Determine the [X, Y] coordinate at the center of the cell enclosing the given text.  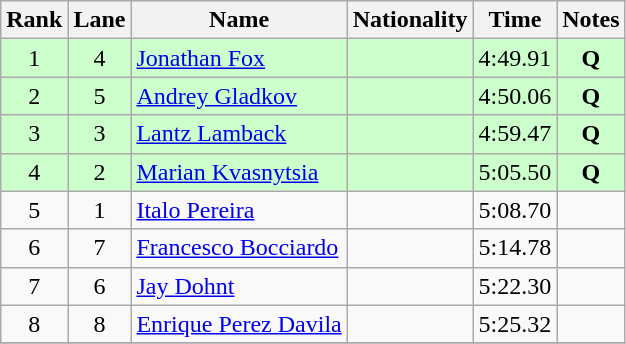
Francesco Bocciardo [239, 248]
5:05.50 [515, 172]
Lane [100, 20]
4:49.91 [515, 58]
4:59.47 [515, 134]
Marian Kvasnytsia [239, 172]
Rank [34, 20]
Name [239, 20]
Italo Pereira [239, 210]
Enrique Perez Davila [239, 324]
Jay Dohnt [239, 286]
Jonathan Fox [239, 58]
Time [515, 20]
5:22.30 [515, 286]
5:14.78 [515, 248]
Notes [591, 20]
4:50.06 [515, 96]
Lantz Lamback [239, 134]
Nationality [410, 20]
Andrey Gladkov [239, 96]
5:25.32 [515, 324]
5:08.70 [515, 210]
